Find where the given text appears and provide that cell's center as [X, Y] coordinate. 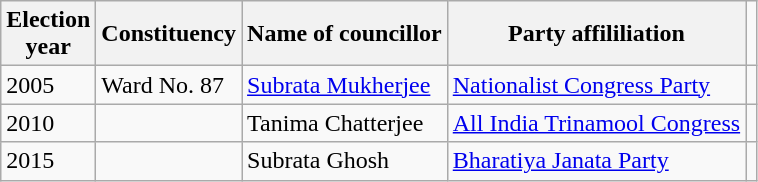
Ward No. 87 [169, 85]
Election year [48, 34]
Constituency [169, 34]
Subrata Ghosh [345, 161]
Name of councillor [345, 34]
All India Trinamool Congress [596, 123]
2005 [48, 85]
2015 [48, 161]
Party affililiation [596, 34]
Bharatiya Janata Party [596, 161]
Tanima Chatterjee [345, 123]
2010 [48, 123]
Subrata Mukherjee [345, 85]
Nationalist Congress Party [596, 85]
